Capture the cell that displays the provided text and extract its (X, Y) central coordinate. 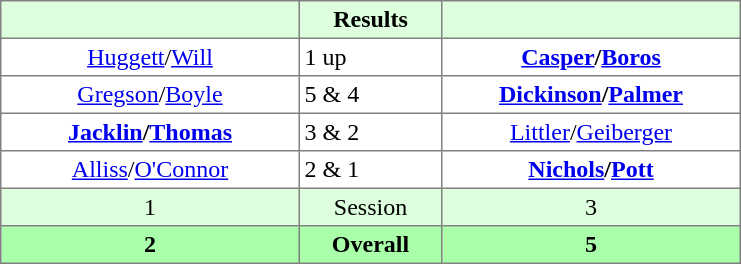
5 (591, 245)
Dickinson/Palmer (591, 95)
Littler/Geiberger (591, 132)
3 (591, 207)
3 & 2 (370, 132)
5 & 4 (370, 95)
Results (370, 20)
2 (150, 245)
2 & 1 (370, 170)
Session (370, 207)
1 (150, 207)
1 up (370, 57)
Jacklin/Thomas (150, 132)
Casper/Boros (591, 57)
Overall (370, 245)
Nichols/Pott (591, 170)
Gregson/Boyle (150, 95)
Huggett/Will (150, 57)
Alliss/O'Connor (150, 170)
